Determine the (x, y) coordinate at the center of the cell enclosing the given text.  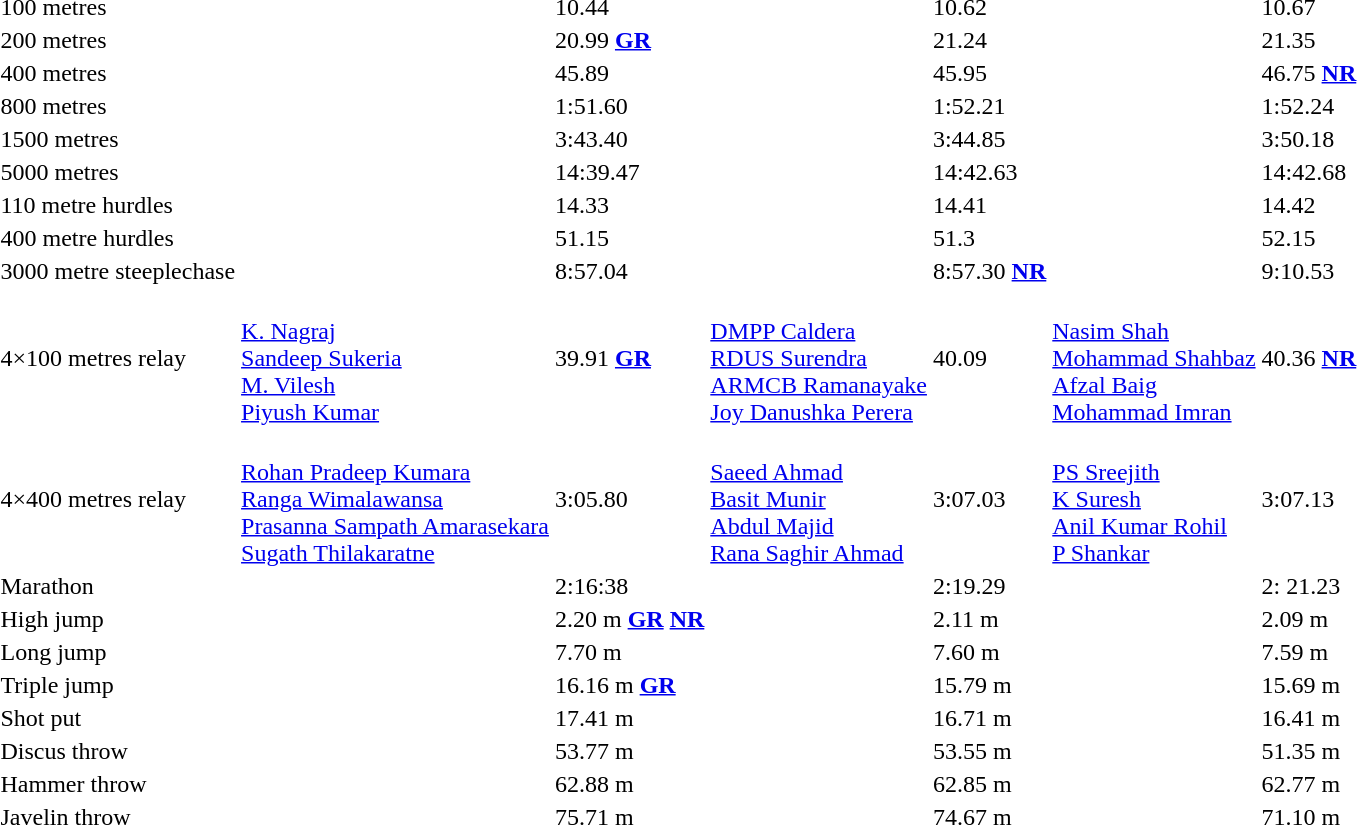
1:51.60 (629, 106)
45.89 (629, 73)
7.70 m (629, 652)
3:43.40 (629, 139)
20.99 GR (629, 40)
39.91 GR (629, 358)
14:42.63 (989, 172)
DMPP CalderaRDUS SurendraARMCB RamanayakeJoy Danushka Perera (819, 358)
1:52.21 (989, 106)
8:57.30 NR (989, 271)
2:16:38 (629, 586)
21.24 (989, 40)
Nasim ShahMohammad ShahbazAfzal BaigMohammad Imran (1154, 358)
16.71 m (989, 718)
8:57.04 (629, 271)
14.41 (989, 205)
2.20 m GR NR (629, 619)
2.11 m (989, 619)
53.77 m (629, 751)
51.3 (989, 238)
62.85 m (989, 784)
7.60 m (989, 652)
Rohan Pradeep KumaraRanga WimalawansaPrasanna Sampath AmarasekaraSugath Thilakaratne (396, 499)
53.55 m (989, 751)
3:05.80 (629, 499)
14.33 (629, 205)
PS SreejithK SureshAnil Kumar RohilP Shankar (1154, 499)
14:39.47 (629, 172)
3:07.03 (989, 499)
2:19.29 (989, 586)
Saeed AhmadBasit MunirAbdul MajidRana Saghir Ahmad (819, 499)
16.16 m GR (629, 685)
51.15 (629, 238)
K. NagrajSandeep SukeriaM. VileshPiyush Kumar (396, 358)
45.95 (989, 73)
3:44.85 (989, 139)
17.41 m (629, 718)
40.09 (989, 358)
62.88 m (629, 784)
15.79 m (989, 685)
